Extract the (X, Y) coordinate from the center of the cell holding the provided text.  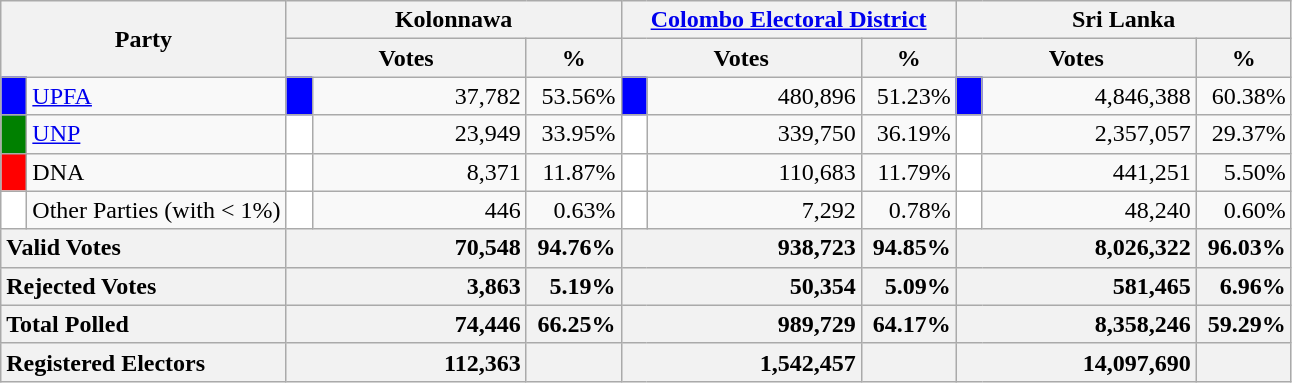
110,683 (754, 172)
5.50% (1244, 172)
Kolonnawa (454, 20)
7,292 (754, 210)
94.76% (574, 248)
29.37% (1244, 134)
96.03% (1244, 248)
11.87% (574, 172)
11.79% (908, 172)
Sri Lanka (1124, 20)
989,729 (741, 324)
66.25% (574, 324)
8,026,322 (1076, 248)
Party (144, 39)
8,358,246 (1076, 324)
UPFA (156, 96)
938,723 (741, 248)
339,750 (754, 134)
Registered Electors (144, 362)
5.19% (574, 286)
37,782 (419, 96)
51.23% (908, 96)
23,949 (419, 134)
446 (419, 210)
1,542,457 (741, 362)
60.38% (1244, 96)
Total Polled (144, 324)
480,896 (754, 96)
0.60% (1244, 210)
DNA (156, 172)
70,548 (406, 248)
5.09% (908, 286)
36.19% (908, 134)
441,251 (1089, 172)
33.95% (574, 134)
Rejected Votes (144, 286)
Colombo Electoral District (788, 20)
59.29% (1244, 324)
3,863 (406, 286)
8,371 (419, 172)
581,465 (1076, 286)
6.96% (1244, 286)
94.85% (908, 248)
0.78% (908, 210)
112,363 (406, 362)
74,446 (406, 324)
UNP (156, 134)
14,097,690 (1076, 362)
64.17% (908, 324)
53.56% (574, 96)
48,240 (1089, 210)
4,846,388 (1089, 96)
Valid Votes (144, 248)
50,354 (741, 286)
Other Parties (with < 1%) (156, 210)
2,357,057 (1089, 134)
0.63% (574, 210)
